Identify which cell holds the provided text, then report its [x, y] central coordinate. 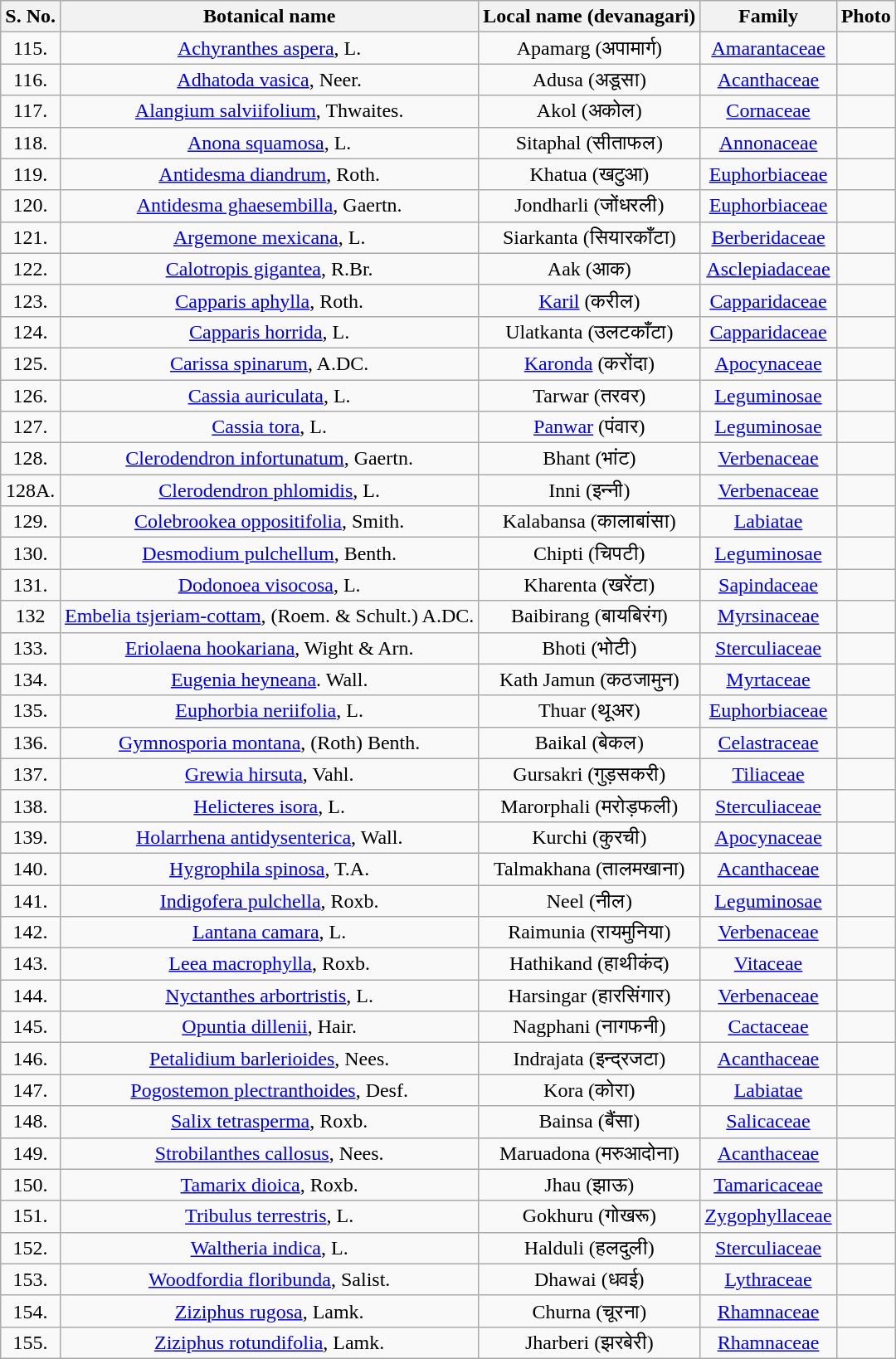
Calotropis gigantea, R.Br. [269, 269]
Baikal (बेकल) [589, 743]
Gymnosporia montana, (Roth) Benth. [269, 743]
Sitaphal (सीताफल) [589, 143]
Argemone mexicana, L. [269, 237]
Petalidium barlerioides, Nees. [269, 1059]
Lythraceae [768, 1279]
151. [31, 1216]
Sapindaceae [768, 585]
Ziziphus rugosa, Lamk. [269, 1311]
Nagphani (नागफनी) [589, 1027]
Desmodium pulchellum, Benth. [269, 553]
147. [31, 1090]
Indrajata (इन्द्रजटा) [589, 1059]
Grewia hirsuta, Vahl. [269, 774]
137. [31, 774]
Tribulus terrestris, L. [269, 1216]
Churna (चूरना) [589, 1311]
Vitaceae [768, 964]
Salix tetrasperma, Roxb. [269, 1122]
Thuar (थूअर) [589, 711]
154. [31, 1311]
Apamarg (अपामार्ग) [589, 48]
Woodfordia floribunda, Salist. [269, 1279]
Panwar (पंवार) [589, 427]
122. [31, 269]
Opuntia dillenii, Hair. [269, 1027]
135. [31, 711]
Aak (आक) [589, 269]
Strobilanthes callosus, Nees. [269, 1153]
Gokhuru (गोखरू) [589, 1216]
Capparis aphylla, Roth. [269, 300]
126. [31, 396]
Siarkanta (सियारकाँटा) [589, 237]
Zygophyllaceae [768, 1216]
Eriolaena hookariana, Wight & Arn. [269, 648]
Waltheria indica, L. [269, 1248]
Capparis horrida, L. [269, 332]
Bainsa (बैंसा) [589, 1122]
130. [31, 553]
Carissa spinarum, A.DC. [269, 363]
Asclepiadaceae [768, 269]
144. [31, 996]
Hathikand (हाथीकंद) [589, 964]
Harsingar (हारसिंगार) [589, 996]
152. [31, 1248]
Dhawai (धवई) [589, 1279]
Dodonoea visocosa, L. [269, 585]
140. [31, 869]
136. [31, 743]
S. No. [31, 17]
145. [31, 1027]
Hygrophila spinosa, T.A. [269, 869]
Halduli (हलदुली) [589, 1248]
Pogostemon plectranthoides, Desf. [269, 1090]
115. [31, 48]
127. [31, 427]
Lantana camara, L. [269, 933]
Amarantaceae [768, 48]
128. [31, 459]
121. [31, 237]
Cornaceae [768, 111]
124. [31, 332]
118. [31, 143]
Clerodendron phlomidis, L. [269, 490]
Bhoti (भोटी) [589, 648]
Marorphali (मरोड़फली) [589, 806]
Neel (नील) [589, 900]
Kora (कोरा) [589, 1090]
Adhatoda vasica, Neer. [269, 80]
Raimunia (रायमुनिया) [589, 933]
Karil (करील) [589, 300]
117. [31, 111]
128A. [31, 490]
Achyranthes aspera, L. [269, 48]
Kath Jamun (कठजामुन) [589, 679]
133. [31, 648]
Antidesma ghaesembilla, Gaertn. [269, 206]
131. [31, 585]
Local name (devanagari) [589, 17]
Baibirang (बायबिरंग) [589, 616]
Embelia tsjeriam-cottam, (Roem. & Schult.) A.DC. [269, 616]
Ulatkanta (उलटकाँटा) [589, 332]
Adusa (अडूसा) [589, 80]
Tarwar (तरवर) [589, 396]
Jhau (झाऊ) [589, 1185]
Eugenia heyneana. Wall. [269, 679]
Gursakri (गुड़सकरी) [589, 774]
150. [31, 1185]
Berberidaceae [768, 237]
Botanical name [269, 17]
Alangium salviifolium, Thwaites. [269, 111]
148. [31, 1122]
Jharberi (झरबेरी) [589, 1342]
Akol (अकोल) [589, 111]
116. [31, 80]
132 [31, 616]
142. [31, 933]
129. [31, 522]
123. [31, 300]
Cassia tora, L. [269, 427]
Ziziphus rotundifolia, Lamk. [269, 1342]
Tamaricaceae [768, 1185]
Colebrookea oppositifolia, Smith. [269, 522]
Tamarix dioica, Roxb. [269, 1185]
Kalabansa (कालाबांसा) [589, 522]
Khatua (खटुआ) [589, 174]
Nyctanthes arbortristis, L. [269, 996]
146. [31, 1059]
138. [31, 806]
125. [31, 363]
Karonda (करोंदा) [589, 363]
Inni (इन्नी) [589, 490]
139. [31, 837]
Jondharli (जोंधरली) [589, 206]
143. [31, 964]
Indigofera pulchella, Roxb. [269, 900]
Holarrhena antidysenterica, Wall. [269, 837]
Myrsinaceae [768, 616]
149. [31, 1153]
Tiliaceae [768, 774]
Myrtaceae [768, 679]
Leea macrophylla, Roxb. [269, 964]
141. [31, 900]
Celastraceae [768, 743]
Kurchi (कुरची) [589, 837]
134. [31, 679]
Euphorbia neriifolia, L. [269, 711]
Annonaceae [768, 143]
Talmakhana (तालमखाना) [589, 869]
Maruadona (मरुआदोना) [589, 1153]
Clerodendron infortunatum, Gaertn. [269, 459]
Photo [866, 17]
Cactaceae [768, 1027]
153. [31, 1279]
120. [31, 206]
Helicteres isora, L. [269, 806]
Antidesma diandrum, Roth. [269, 174]
Bhant (भांट) [589, 459]
155. [31, 1342]
Kharenta (खरेंटा) [589, 585]
Family [768, 17]
Chipti (चिपटी) [589, 553]
Salicaceae [768, 1122]
Anona squamosa, L. [269, 143]
119. [31, 174]
Cassia auriculata, L. [269, 396]
